Pinpoint the cell where the given text exists, returning its [X, Y] midpoint coordinate. 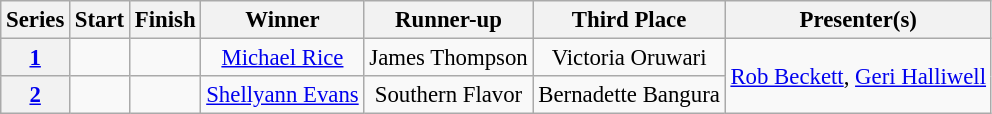
Shellyann Evans [282, 95]
Southern Flavor [448, 95]
Third Place [629, 20]
Finish [166, 20]
Victoria Oruwari [629, 58]
Winner [282, 20]
2 [36, 95]
Rob Beckett, Geri Halliwell [858, 76]
1 [36, 58]
Presenter(s) [858, 20]
Michael Rice [282, 58]
Start [100, 20]
James Thompson [448, 58]
Bernadette Bangura [629, 95]
Runner-up [448, 20]
Series [36, 20]
